Provide the [X, Y] coordinate of the cell's center where the given text is located.  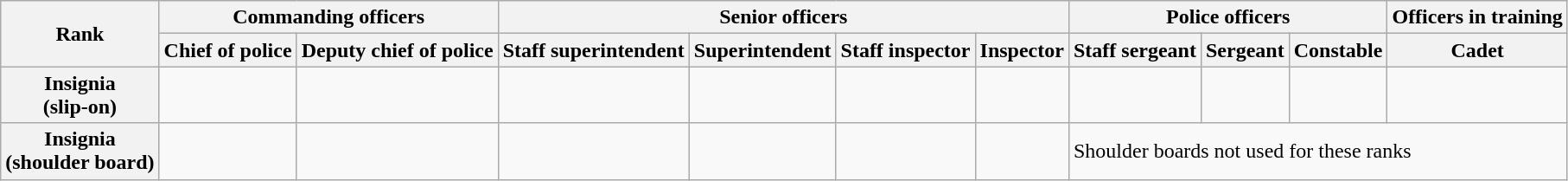
Officers in training [1477, 17]
Insignia(shoulder board) [80, 151]
Deputy chief of police [398, 50]
Senior officers [783, 17]
Superintendent [762, 50]
Shoulder boards not used for these ranks [1317, 151]
Insignia(slip-on) [80, 95]
Sergeant [1245, 50]
Constable [1338, 50]
Chief of police [228, 50]
Police officers [1227, 17]
Staff superintendent [593, 50]
Inspector [1022, 50]
Rank [80, 34]
Staff inspector [906, 50]
Cadet [1477, 50]
Commanding officers [328, 17]
Staff sergeant [1134, 50]
